Capture the cell that displays the provided text and extract its [x, y] central coordinate. 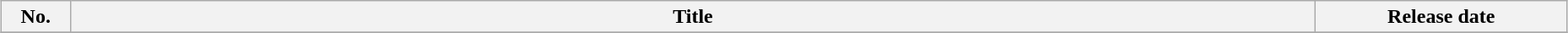
No. [35, 17]
Release date [1441, 17]
Title [693, 17]
